Return the [X, Y] coordinate for the center point of the cell that contains the specified text.  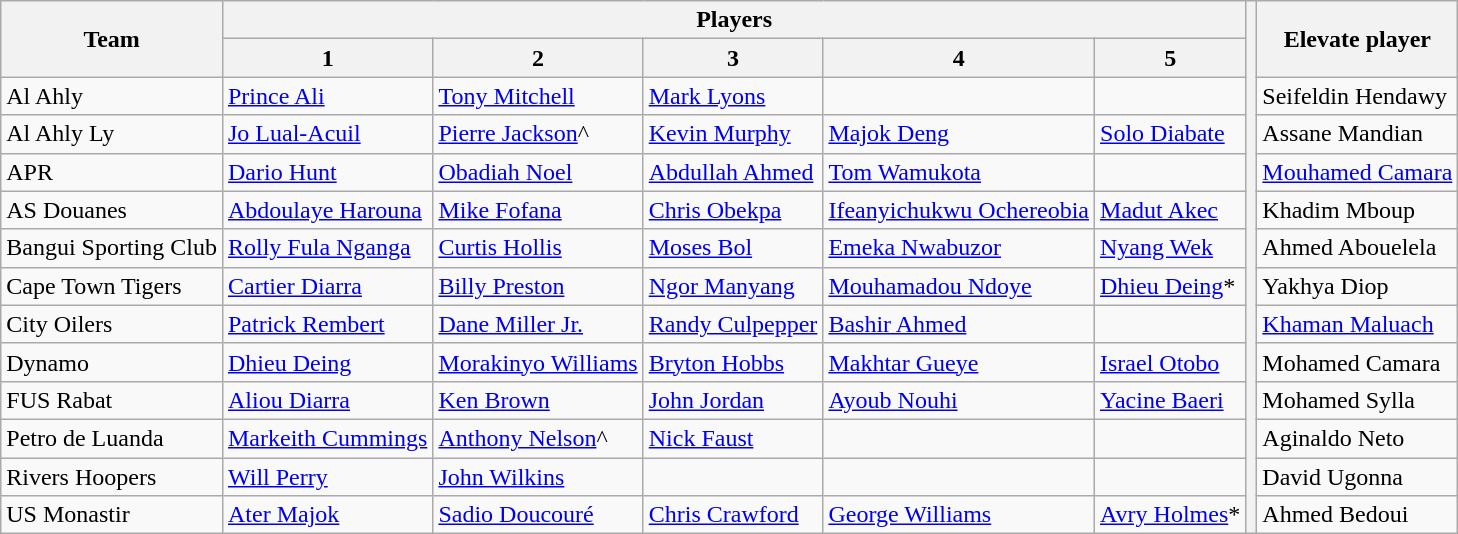
Elevate player [1358, 39]
Mike Fofana [538, 210]
Ahmed Bedoui [1358, 515]
Markeith Cummings [327, 438]
Khaman Maluach [1358, 324]
1 [327, 58]
Bryton Hobbs [733, 362]
City Oilers [112, 324]
Rolly Fula Nganga [327, 248]
Chris Obekpa [733, 210]
Sadio Doucouré [538, 515]
Abdoulaye Harouna [327, 210]
Ahmed Abouelela [1358, 248]
Majok Deng [959, 134]
David Ugonna [1358, 477]
George Williams [959, 515]
Will Perry [327, 477]
Team [112, 39]
Assane Mandian [1358, 134]
Cartier Diarra [327, 286]
APR [112, 172]
Chris Crawford [733, 515]
Dhieu Deing [327, 362]
Billy Preston [538, 286]
Emeka Nwabuzor [959, 248]
Petro de Luanda [112, 438]
4 [959, 58]
Bashir Ahmed [959, 324]
Yacine Baeri [1170, 400]
5 [1170, 58]
Solo Diabate [1170, 134]
3 [733, 58]
Seifeldin Hendawy [1358, 96]
Randy Culpepper [733, 324]
Obadiah Noel [538, 172]
Nick Faust [733, 438]
Avry Holmes* [1170, 515]
Khadim Mboup [1358, 210]
Morakinyo Williams [538, 362]
Players [734, 20]
Rivers Hoopers [112, 477]
Al Ahly Ly [112, 134]
Jo Lual-Acuil [327, 134]
Bangui Sporting Club [112, 248]
Pierre Jackson^ [538, 134]
Tom Wamukota [959, 172]
Israel Otobo [1170, 362]
Al Ahly [112, 96]
Mouhamadou Ndoye [959, 286]
Dhieu Deing* [1170, 286]
Aginaldo Neto [1358, 438]
Ngor Manyang [733, 286]
Patrick Rembert [327, 324]
Prince Ali [327, 96]
Mouhamed Camara [1358, 172]
John Jordan [733, 400]
US Monastir [112, 515]
John Wilkins [538, 477]
Dynamo [112, 362]
Madut Akec [1170, 210]
Cape Town Tigers [112, 286]
Nyang Wek [1170, 248]
Tony Mitchell [538, 96]
Dario Hunt [327, 172]
Abdullah Ahmed [733, 172]
Moses Bol [733, 248]
Mark Lyons [733, 96]
2 [538, 58]
Curtis Hollis [538, 248]
AS Douanes [112, 210]
Ken Brown [538, 400]
Ayoub Nouhi [959, 400]
Ater Majok [327, 515]
Dane Miller Jr. [538, 324]
Aliou Diarra [327, 400]
Yakhya Diop [1358, 286]
Mohamed Camara [1358, 362]
Kevin Murphy [733, 134]
Ifeanyichukwu Ochereobia [959, 210]
FUS Rabat [112, 400]
Makhtar Gueye [959, 362]
Anthony Nelson^ [538, 438]
Mohamed Sylla [1358, 400]
